Capture the cell that displays the provided text and extract its (x, y) central coordinate. 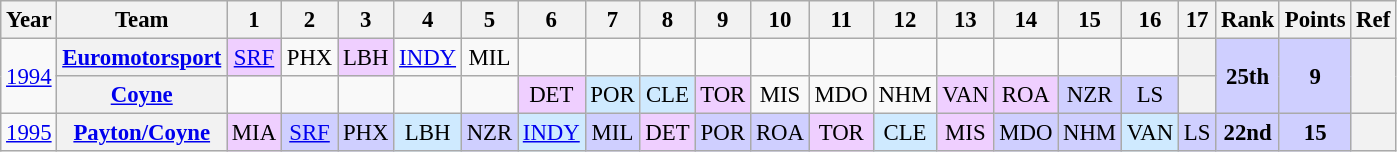
16 (1150, 20)
8 (668, 20)
Coyne (142, 95)
12 (905, 20)
1 (254, 20)
17 (1196, 20)
1995 (29, 133)
Points (1314, 20)
7 (612, 20)
25th (1248, 76)
5 (489, 20)
Ref (1374, 20)
Payton/Coyne (142, 133)
4 (428, 20)
10 (780, 20)
13 (966, 20)
14 (1026, 20)
3 (366, 20)
Euromotorsport (142, 58)
6 (552, 20)
Rank (1248, 20)
11 (841, 20)
22nd (1248, 133)
Year (29, 20)
MIA (254, 133)
2 (309, 20)
Team (142, 20)
1994 (29, 76)
